Provide the [x, y] coordinate of the cell's center where the given text is located.  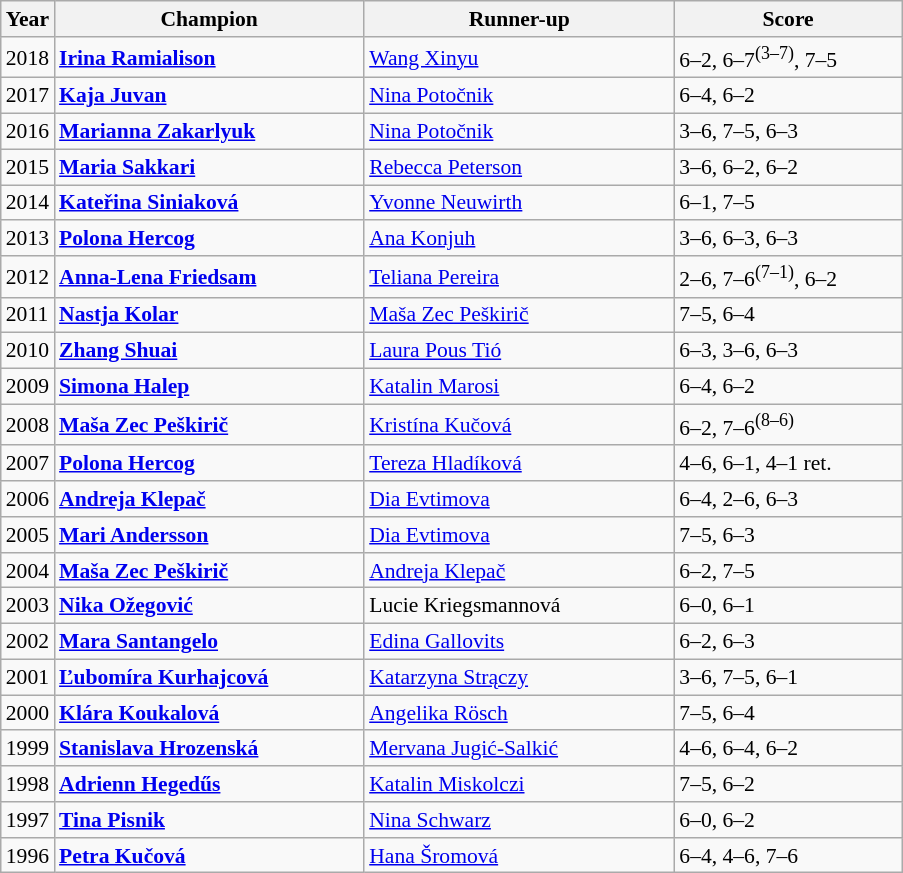
7–5, 6–3 [788, 535]
2003 [28, 606]
6–2, 7–5 [788, 571]
Kateřina Siniaková [209, 203]
6–0, 6–2 [788, 820]
Mari Andersson [209, 535]
Wang Xinyu [519, 58]
2–6, 7–6(7–1), 6–2 [788, 276]
Nina Schwarz [519, 820]
Year [28, 19]
Katarzyna Strączy [519, 677]
Katalin Miskolczi [519, 784]
2018 [28, 58]
2013 [28, 239]
2000 [28, 713]
Kristína Kučová [519, 424]
Marianna Zakarlyuk [209, 132]
Maria Sakkari [209, 167]
Katalin Marosi [519, 387]
7–5, 6–2 [788, 784]
Zhang Shuai [209, 351]
Yvonne Neuwirth [519, 203]
Teliana Pereira [519, 276]
1999 [28, 749]
2012 [28, 276]
1998 [28, 784]
2015 [28, 167]
6–2, 7–6(8–6) [788, 424]
Stanislava Hrozenská [209, 749]
Angelika Rösch [519, 713]
Rebecca Peterson [519, 167]
3–6, 6–3, 6–3 [788, 239]
2011 [28, 316]
2008 [28, 424]
Ana Konjuh [519, 239]
Tereza Hladíková [519, 464]
Klára Koukalová [209, 713]
1997 [28, 820]
2002 [28, 642]
4–6, 6–4, 6–2 [788, 749]
3–6, 6–2, 6–2 [788, 167]
6–2, 6–3 [788, 642]
Laura Pous Tió [519, 351]
Nastja Kolar [209, 316]
2014 [28, 203]
4–6, 6–1, 4–1 ret. [788, 464]
2005 [28, 535]
2007 [28, 464]
Kaja Juvan [209, 96]
Simona Halep [209, 387]
Ľubomíra Kurhajcová [209, 677]
6–3, 3–6, 6–3 [788, 351]
2017 [28, 96]
6–0, 6–1 [788, 606]
2010 [28, 351]
3–6, 7–5, 6–3 [788, 132]
Mervana Jugić-Salkić [519, 749]
2009 [28, 387]
Nika Ožegović [209, 606]
Irina Ramialison [209, 58]
Tina Pisnik [209, 820]
Champion [209, 19]
Mara Santangelo [209, 642]
Lucie Kriegsmannová [519, 606]
Runner-up [519, 19]
2001 [28, 677]
6–1, 7–5 [788, 203]
Adrienn Hegedűs [209, 784]
Score [788, 19]
2004 [28, 571]
Edina Gallovits [519, 642]
6–4, 2–6, 6–3 [788, 499]
3–6, 7–5, 6–1 [788, 677]
Anna-Lena Friedsam [209, 276]
2016 [28, 132]
2006 [28, 499]
6–2, 6–7(3–7), 7–5 [788, 58]
